Return the [x, y] coordinate for the center point of the cell that contains the specified text.  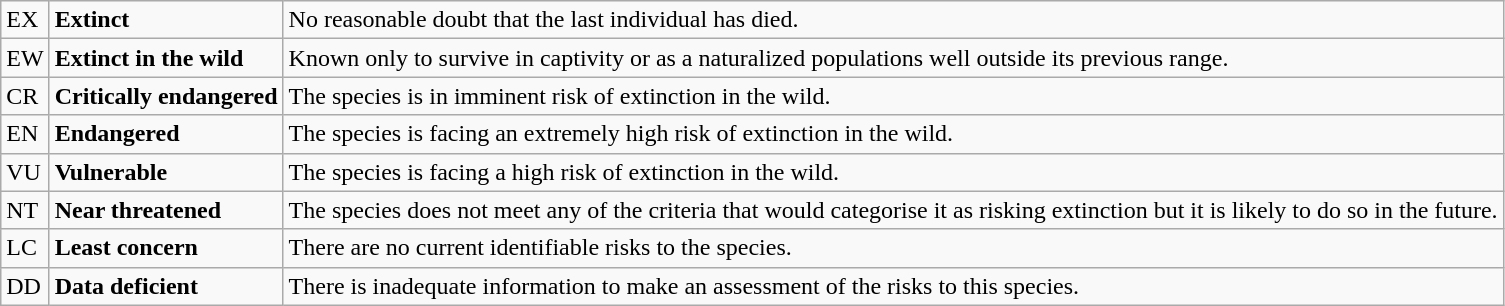
EW [25, 58]
Endangered [166, 134]
Near threatened [166, 210]
Data deficient [166, 286]
Critically endangered [166, 96]
VU [25, 172]
The species is in imminent risk of extinction in the wild. [893, 96]
CR [25, 96]
EN [25, 134]
Extinct [166, 20]
LC [25, 248]
The species is facing a high risk of extinction in the wild. [893, 172]
NT [25, 210]
Known only to survive in captivity or as a naturalized populations well outside its previous range. [893, 58]
Extinct in the wild [166, 58]
There are no current identifiable risks to the species. [893, 248]
Vulnerable [166, 172]
No reasonable doubt that the last individual has died. [893, 20]
There is inadequate information to make an assessment of the risks to this species. [893, 286]
The species is facing an extremely high risk of extinction in the wild. [893, 134]
DD [25, 286]
EX [25, 20]
Least concern [166, 248]
The species does not meet any of the criteria that would categorise it as risking extinction but it is likely to do so in the future. [893, 210]
